Return (X, Y) of the center of cell containing provided text 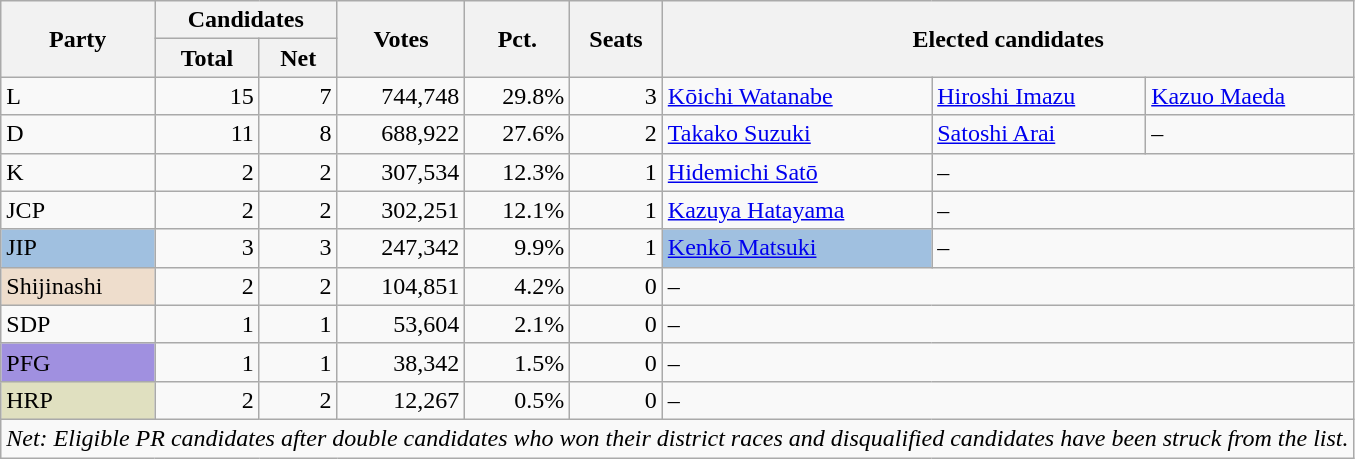
Kazuya Hatayama (796, 210)
SDP (78, 324)
JCP (78, 210)
Pct. (518, 39)
Party (78, 39)
104,851 (401, 286)
29.8% (518, 96)
247,342 (401, 248)
Satoshi Arai (1039, 134)
15 (208, 96)
PFG (78, 362)
Votes (401, 39)
27.6% (518, 134)
9.9% (518, 248)
4.2% (518, 286)
HRP (78, 400)
Elected candidates (1008, 39)
53,604 (401, 324)
8 (298, 134)
Net: Eligible PR candidates after double candidates who won their district races and disqualified candidates have been struck from the list. (678, 438)
Total (208, 58)
Shijinashi (78, 286)
Seats (616, 39)
688,922 (401, 134)
2.1% (518, 324)
Net (298, 58)
38,342 (401, 362)
Kazuo Maeda (1250, 96)
307,534 (401, 172)
Candidates (246, 20)
12,267 (401, 400)
11 (208, 134)
D (78, 134)
L (78, 96)
Takako Suzuki (796, 134)
744,748 (401, 96)
Hiroshi Imazu (1039, 96)
Kenkō Matsuki (796, 248)
12.3% (518, 172)
K (78, 172)
Kōichi Watanabe (796, 96)
1.5% (518, 362)
JIP (78, 248)
Hidemichi Satō (796, 172)
0.5% (518, 400)
12.1% (518, 210)
7 (298, 96)
302,251 (401, 210)
